Identify which cell holds the provided text, then report its (X, Y) central coordinate. 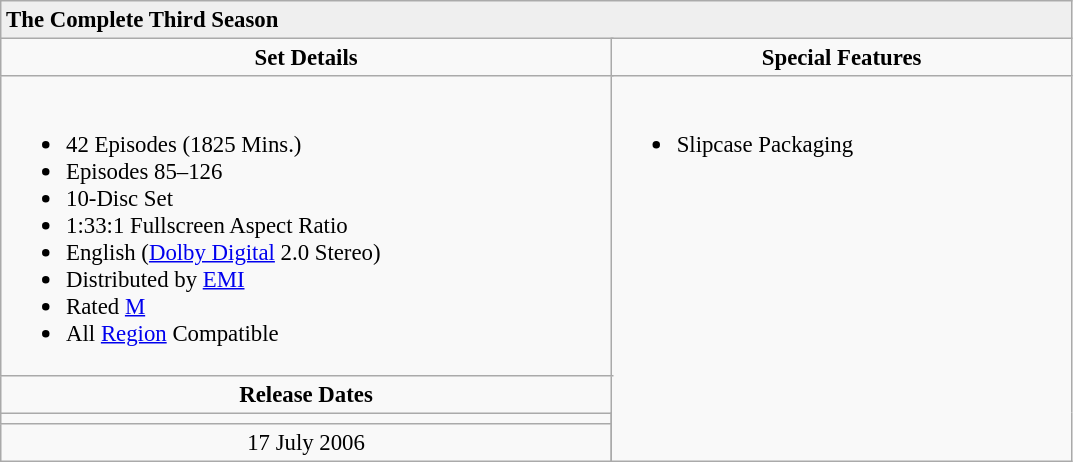
Special Features (842, 58)
Set Details (306, 58)
Release Dates (306, 394)
Slipcase Packaging (842, 268)
The Complete Third Season (536, 20)
17 July 2006 (306, 442)
